Determine the [X, Y] coordinate at the center of the cell enclosing the given text.  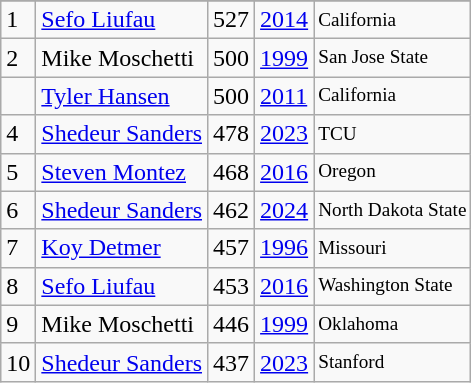
462 [232, 210]
478 [232, 134]
5 [18, 172]
527 [232, 20]
453 [232, 286]
446 [232, 324]
6 [18, 210]
TCU [392, 134]
9 [18, 324]
Tyler Hansen [122, 96]
437 [232, 362]
Oklahoma [392, 324]
1 [18, 20]
10 [18, 362]
Missouri [392, 248]
Koy Detmer [122, 248]
2014 [284, 20]
2024 [284, 210]
Stanford [392, 362]
7 [18, 248]
San Jose State [392, 58]
2011 [284, 96]
8 [18, 286]
4 [18, 134]
2 [18, 58]
Oregon [392, 172]
457 [232, 248]
468 [232, 172]
North Dakota State [392, 210]
Steven Montez [122, 172]
1996 [284, 248]
Washington State [392, 286]
